Scan for the cell matching the given text and deliver its (X, Y) coordinate at center. 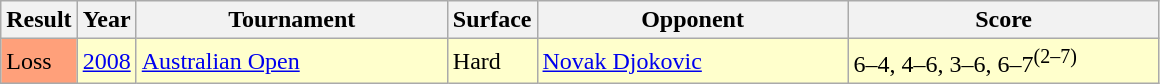
Hard (492, 62)
Loss (39, 62)
6–4, 4–6, 3–6, 6–7(2–7) (1004, 62)
Result (39, 20)
Tournament (292, 20)
Score (1004, 20)
Year (106, 20)
Opponent (692, 20)
2008 (106, 62)
Novak Djokovic (692, 62)
Surface (492, 20)
Australian Open (292, 62)
